Scan for the cell matching the given text and deliver its [x, y] coordinate at center. 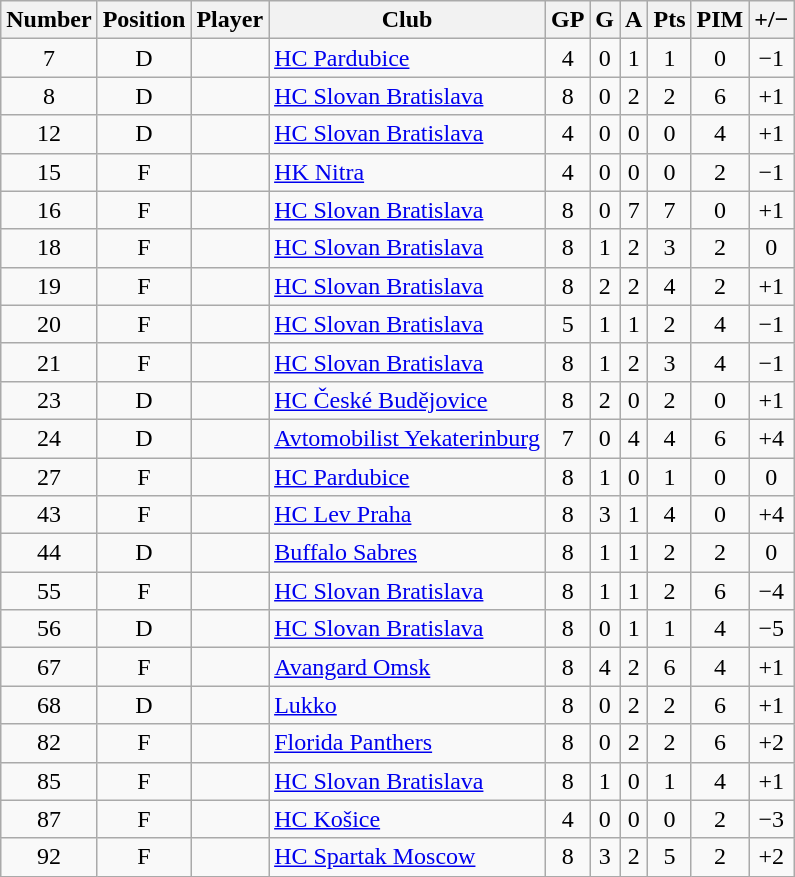
HC Košice [408, 819]
27 [49, 477]
Florida Panthers [408, 743]
55 [49, 591]
PIM [720, 20]
21 [49, 362]
16 [49, 210]
18 [49, 248]
20 [49, 324]
Buffalo Sabres [408, 553]
−5 [772, 629]
GP [567, 20]
G [605, 20]
Player [230, 20]
67 [49, 667]
19 [49, 286]
−3 [772, 819]
Number [49, 20]
24 [49, 438]
+/− [772, 20]
82 [49, 743]
Avtomobilist Yekaterinburg [408, 438]
23 [49, 400]
68 [49, 705]
12 [49, 134]
85 [49, 781]
Avangard Omsk [408, 667]
HC Spartak Moscow [408, 857]
HC České Budějovice [408, 400]
Position [144, 20]
A [634, 20]
HC Lev Praha [408, 515]
−4 [772, 591]
15 [49, 172]
Pts [670, 20]
Lukko [408, 705]
44 [49, 553]
HK Nitra [408, 172]
87 [49, 819]
56 [49, 629]
43 [49, 515]
92 [49, 857]
Club [408, 20]
